Provide the (X, Y) coordinate of the cell's center where the given text is located.  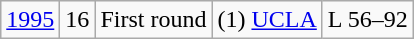
1995 (30, 20)
L 56–92 (368, 20)
First round (154, 20)
16 (78, 20)
(1) UCLA (267, 20)
